Detect which cell encompasses the target text, then output its [x, y] center coordinate. 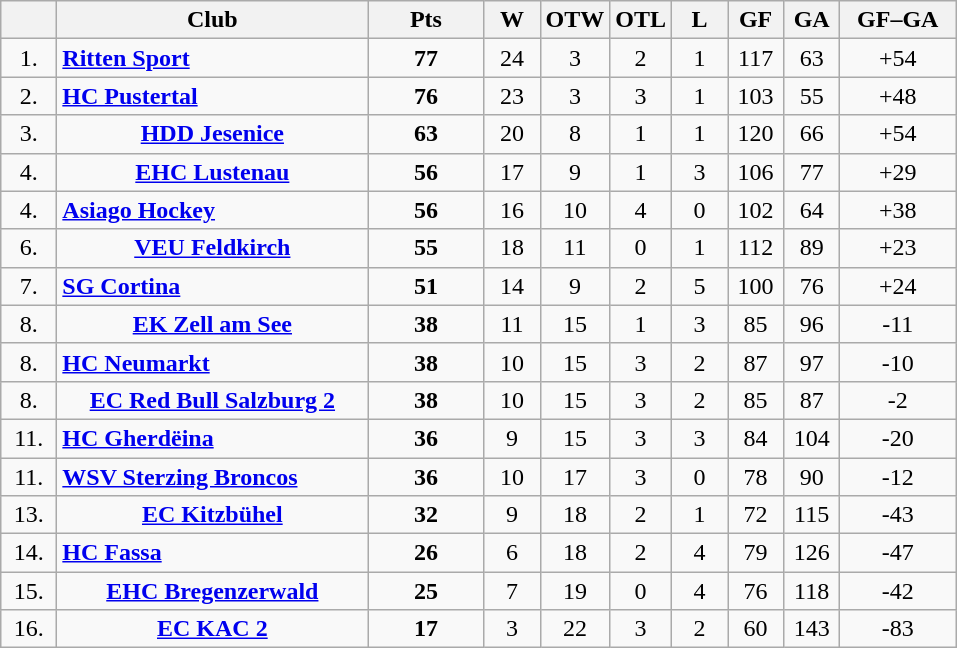
60 [756, 629]
14. [29, 553]
84 [756, 438]
14 [512, 286]
7. [29, 286]
WSV Sterzing Broncos [212, 477]
OTW [575, 20]
25 [426, 591]
GA [812, 20]
104 [812, 438]
SG Cortina [212, 286]
89 [812, 248]
EC Red Bull Salzburg 2 [212, 400]
VEU Feldkirch [212, 248]
EHC Bregenzerwald [212, 591]
97 [812, 362]
5 [700, 286]
32 [426, 515]
Asiago Hockey [212, 210]
79 [756, 553]
112 [756, 248]
-43 [898, 515]
72 [756, 515]
-83 [898, 629]
16 [512, 210]
W [512, 20]
1. [29, 58]
-20 [898, 438]
+23 [898, 248]
100 [756, 286]
GF [756, 20]
117 [756, 58]
+29 [898, 172]
19 [575, 591]
6 [512, 553]
66 [812, 134]
20 [512, 134]
6. [29, 248]
-10 [898, 362]
-47 [898, 553]
-11 [898, 324]
HC Neumarkt [212, 362]
Ritten Sport [212, 58]
+48 [898, 96]
51 [426, 286]
90 [812, 477]
+38 [898, 210]
GF–GA [898, 20]
EC Kitzbühel [212, 515]
15. [29, 591]
Pts [426, 20]
2. [29, 96]
102 [756, 210]
7 [512, 591]
EC KAC 2 [212, 629]
120 [756, 134]
13. [29, 515]
OTL [641, 20]
143 [812, 629]
HC Pustertal [212, 96]
3. [29, 134]
24 [512, 58]
126 [812, 553]
EHC Lustenau [212, 172]
23 [512, 96]
115 [812, 515]
L [700, 20]
26 [426, 553]
Club [212, 20]
-2 [898, 400]
106 [756, 172]
16. [29, 629]
-42 [898, 591]
EK Zell am See [212, 324]
118 [812, 591]
78 [756, 477]
22 [575, 629]
64 [812, 210]
HC Gherdëina [212, 438]
8 [575, 134]
-12 [898, 477]
HDD Jesenice [212, 134]
HC Fassa [212, 553]
+24 [898, 286]
103 [756, 96]
96 [812, 324]
